Detect which cell encompasses the target text, then output its (X, Y) center coordinate. 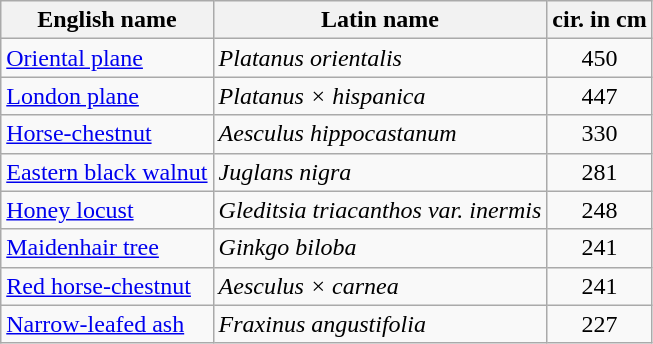
Gleditsia triacanthos var. inermis (380, 210)
Aesculus × carnea (380, 286)
Horse-chestnut (107, 134)
Red horse-chestnut (107, 286)
Juglans nigra (380, 172)
450 (600, 58)
Platanus × hispanica (380, 96)
Oriental plane (107, 58)
Latin name (380, 20)
330 (600, 134)
London plane (107, 96)
Honey locust (107, 210)
227 (600, 324)
cir. in cm (600, 20)
Platanus orientalis (380, 58)
Maidenhair tree (107, 248)
Narrow-leafed ash (107, 324)
English name (107, 20)
Eastern black walnut (107, 172)
447 (600, 96)
248 (600, 210)
281 (600, 172)
Fraxinus angustifolia (380, 324)
Ginkgo biloba (380, 248)
Aesculus hippocastanum (380, 134)
